Return [X, Y] of the center of cell containing provided text 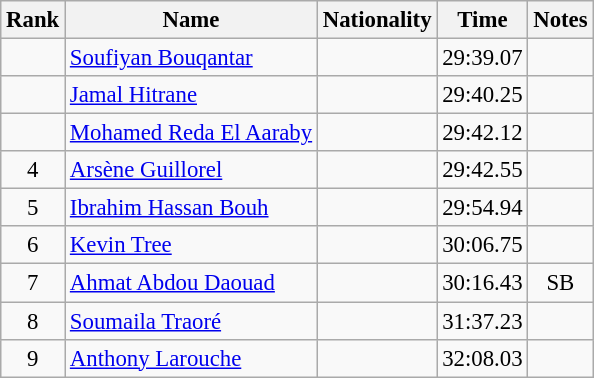
5 [33, 208]
SB [560, 283]
29:42.55 [482, 170]
Nationality [376, 20]
Name [192, 20]
Anthony Larouche [192, 358]
29:42.12 [482, 133]
Kevin Tree [192, 245]
30:16.43 [482, 283]
8 [33, 321]
9 [33, 358]
31:37.23 [482, 321]
Jamal Hitrane [192, 95]
Soumaila Traoré [192, 321]
Time [482, 20]
Ahmat Abdou Daouad [192, 283]
29:40.25 [482, 95]
32:08.03 [482, 358]
29:54.94 [482, 208]
29:39.07 [482, 58]
Ibrahim Hassan Bouh [192, 208]
4 [33, 170]
6 [33, 245]
Soufiyan Bouqantar [192, 58]
Arsène Guillorel [192, 170]
Rank [33, 20]
7 [33, 283]
Mohamed Reda El Aaraby [192, 133]
30:06.75 [482, 245]
Notes [560, 20]
